Provide the (X, Y) coordinate of the cell's center where the given text is located.  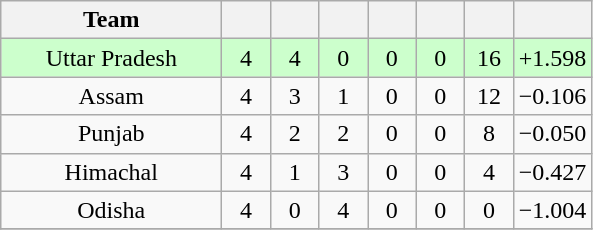
Himachal (112, 172)
Assam (112, 96)
Punjab (112, 134)
12 (490, 96)
−0.050 (552, 134)
8 (490, 134)
−0.427 (552, 172)
−1.004 (552, 210)
+1.598 (552, 58)
−0.106 (552, 96)
Uttar Pradesh (112, 58)
Odisha (112, 210)
16 (490, 58)
Team (112, 20)
